Provide the [x, y] coordinate of the cell's center where the given text is located.  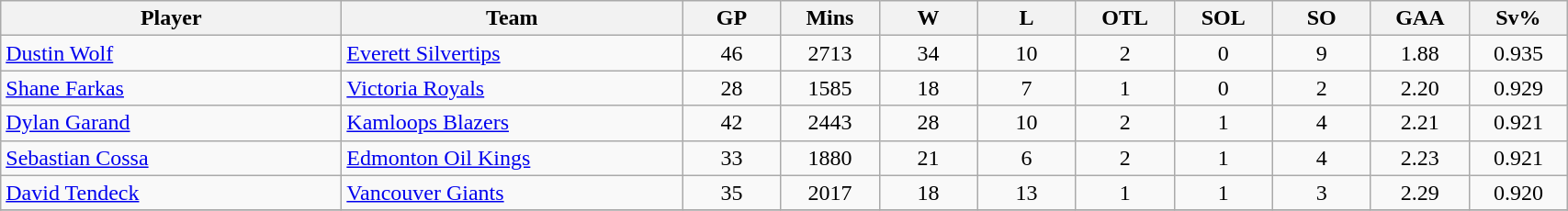
0.929 [1517, 88]
2.23 [1420, 158]
1880 [830, 158]
Victoria Royals [513, 88]
2.29 [1420, 193]
9 [1321, 53]
Mins [830, 18]
GP [731, 18]
Sv% [1517, 18]
SOL [1224, 18]
33 [731, 158]
42 [731, 123]
2.21 [1420, 123]
2713 [830, 53]
W [928, 18]
0.920 [1517, 193]
2.20 [1420, 88]
Dustin Wolf [171, 53]
6 [1027, 158]
Dylan Garand [171, 123]
2017 [830, 193]
David Tendeck [171, 193]
34 [928, 53]
3 [1321, 193]
46 [731, 53]
Sebastian Cossa [171, 158]
1.88 [1420, 53]
L [1027, 18]
Team [513, 18]
Edmonton Oil Kings [513, 158]
35 [731, 193]
Player [171, 18]
OTL [1124, 18]
21 [928, 158]
1585 [830, 88]
Shane Farkas [171, 88]
Everett Silvertips [513, 53]
13 [1027, 193]
Kamloops Blazers [513, 123]
7 [1027, 88]
SO [1321, 18]
Vancouver Giants [513, 193]
GAA [1420, 18]
2443 [830, 123]
0.935 [1517, 53]
